Pinpoint the cell where the given text exists, returning its [x, y] midpoint coordinate. 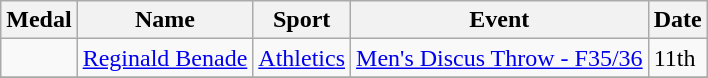
Date [678, 20]
Event [500, 20]
Name [165, 20]
Reginald Benade [165, 58]
Athletics [302, 58]
Men's Discus Throw - F35/36 [500, 58]
11th [678, 58]
Medal [39, 20]
Sport [302, 20]
